Scan for the cell matching the given text and deliver its [x, y] coordinate at center. 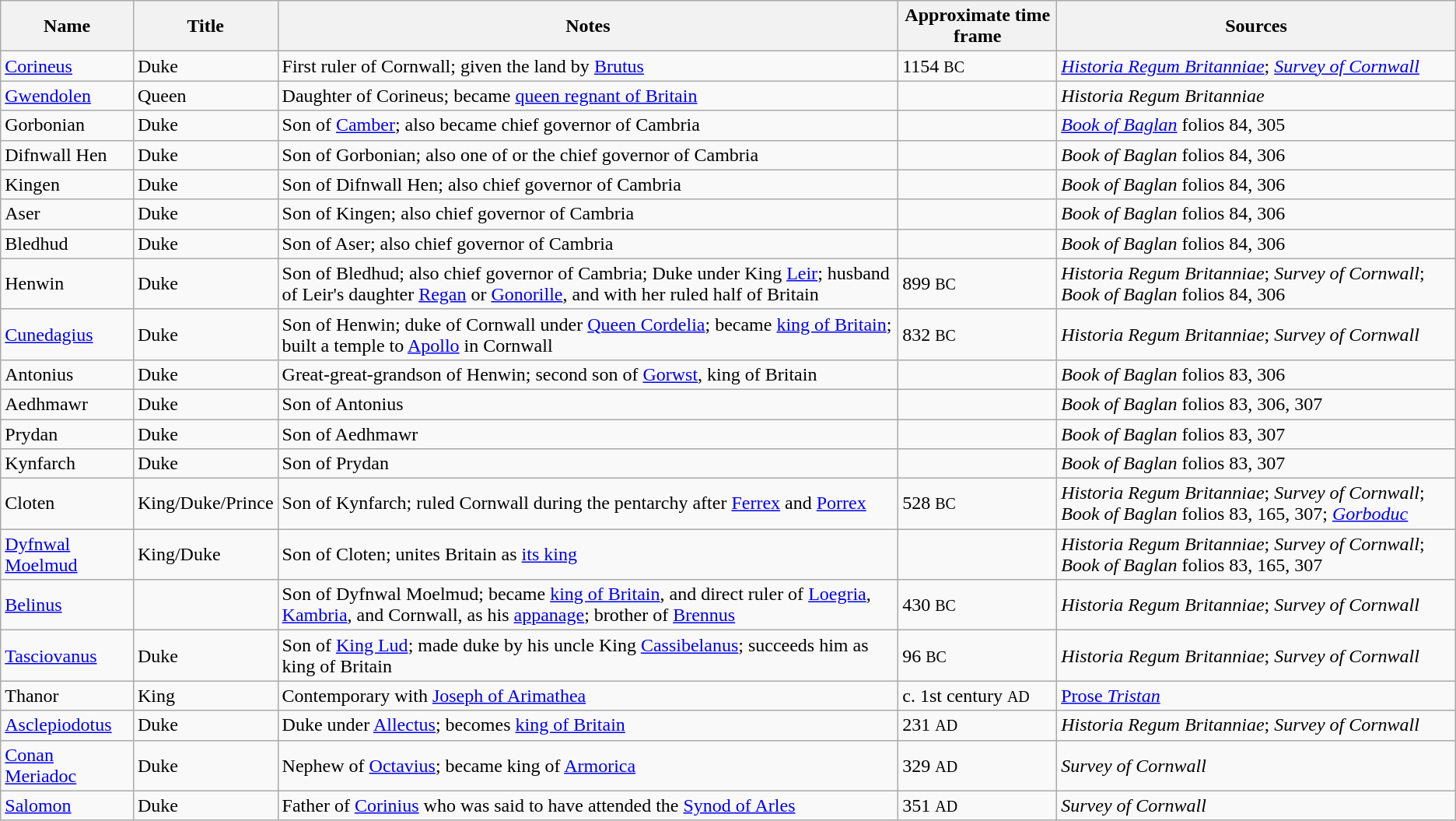
Gorbonian [67, 125]
Contemporary with Joseph of Arimathea [588, 696]
Son of Difnwall Hen; also chief governor of Cambria [588, 184]
Salomon [67, 805]
Book of Baglan folios 84, 305 [1257, 125]
Approximate time frame [978, 26]
Cunedagius [67, 335]
1154 BC [978, 66]
Father of Corinius who was said to have attended the Synod of Arles [588, 805]
329 AD [978, 766]
528 BC [978, 504]
832 BC [978, 335]
Aedhmawr [67, 404]
Sources [1257, 26]
Henwin [67, 283]
Son of Prydan [588, 464]
Tasciovanus [67, 655]
231 AD [978, 725]
Nephew of Octavius; became king of Armorica [588, 766]
Son of King Lud; made duke by his uncle King Cassibelanus; succeeds him as king of Britain [588, 655]
Dyfnwal Moelmud [67, 554]
Antonius [67, 374]
Son of Dyfnwal Moelmud; became king of Britain, and direct ruler of Loegria, Kambria, and Cornwall, as his appanage; brother of Brennus [588, 605]
Bledhud [67, 244]
Notes [588, 26]
Son of Henwin; duke of Cornwall under Queen Cordelia; became king of Britain; built a temple to Apollo in Cornwall [588, 335]
Daughter of Corineus; became queen regnant of Britain [588, 96]
Son of Antonius [588, 404]
King/Duke/Prince [205, 504]
899 BC [978, 283]
King/Duke [205, 554]
Son of Gorbonian; also one of or the chief governor of Cambria [588, 155]
Belinus [67, 605]
Prydan [67, 433]
430 BC [978, 605]
Book of Baglan folios 83, 306, 307 [1257, 404]
Kingen [67, 184]
Queen [205, 96]
Title [205, 26]
First ruler of Cornwall; given the land by Brutus [588, 66]
Gwendolen [67, 96]
Name [67, 26]
Historia Regum Britanniae; Survey of Cornwall; Book of Baglan folios 84, 306 [1257, 283]
Son of Kynfarch; ruled Cornwall during the pentarchy after Ferrex and Porrex [588, 504]
Prose Tristan [1257, 696]
Kynfarch [67, 464]
Corineus [67, 66]
Thanor [67, 696]
Historia Regum Britanniae; Survey of Cornwall; Book of Baglan folios 83, 165, 307; Gorboduc [1257, 504]
Son of Cloten; unites Britain as its king [588, 554]
Historia Regum Britanniae [1257, 96]
Son of Aser; also chief governor of Cambria [588, 244]
96 BC [978, 655]
Great-great-grandson of Henwin; second son of Gorwst, king of Britain [588, 374]
Son of Camber; also became chief governor of Cambria [588, 125]
Aser [67, 214]
King [205, 696]
Son of Kingen; also chief governor of Cambria [588, 214]
Difnwall Hen [67, 155]
Asclepiodotus [67, 725]
Book of Baglan folios 83, 306 [1257, 374]
Duke under Allectus; becomes king of Britain [588, 725]
Cloten [67, 504]
Son of Aedhmawr [588, 433]
Historia Regum Britanniae; Survey of Cornwall; Book of Baglan folios 83, 165, 307 [1257, 554]
351 AD [978, 805]
Conan Meriadoc [67, 766]
c. 1st century AD [978, 696]
